Search for the cell housing the specified text and yield its (x, y) center coordinate. 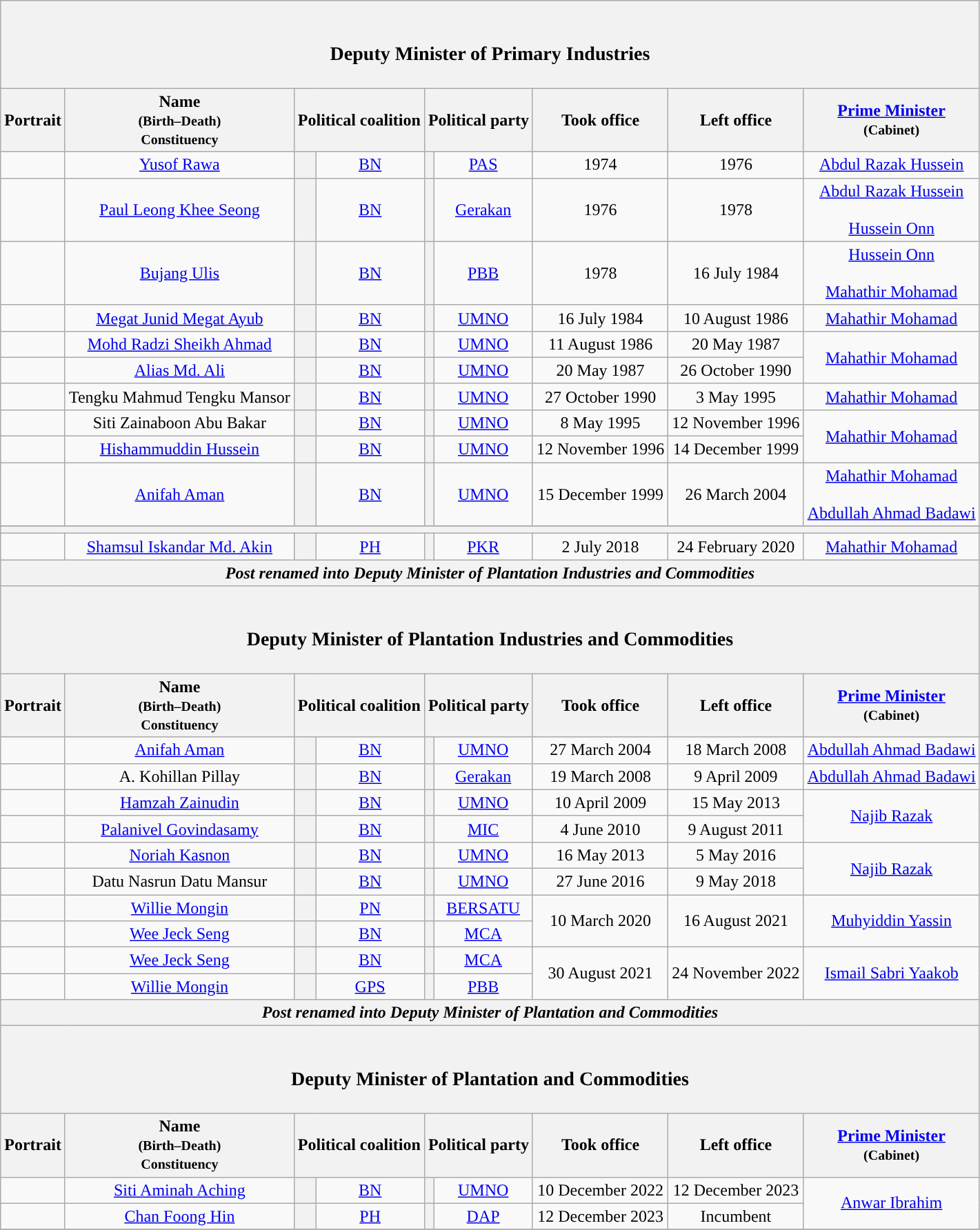
Ismail Sabri Yaakob (891, 974)
PKR (483, 547)
24 February 2020 (736, 547)
27 June 2016 (600, 881)
10 December 2022 (600, 1190)
14 December 1999 (736, 450)
Datu Nasrun Datu Mansur (179, 881)
15 December 1999 (600, 494)
Yusof Rawa (179, 165)
8 May 1995 (600, 423)
Siti Aminah Aching (179, 1190)
16 May 2013 (600, 855)
3 May 1995 (736, 396)
27 March 2004 (600, 750)
10 March 2020 (600, 921)
Abdul Razak Hussein (891, 165)
Hussein OnnMahathir Mohamad (891, 273)
Muhyiddin Yassin (891, 921)
Bujang Ulis (179, 273)
16 August 2021 (736, 921)
Post renamed into Deputy Minister of Plantation and Commodities (490, 1013)
Post renamed into Deputy Minister of Plantation Industries and Commodities (490, 573)
30 August 2021 (600, 974)
9 April 2009 (736, 776)
9 August 2011 (736, 829)
26 October 1990 (736, 370)
Hamzah Zainudin (179, 803)
Chan Foong Hin (179, 1216)
11 August 1986 (600, 344)
Tengku Mahmud Tengku Mansor (179, 396)
Alias Md. Ali (179, 370)
19 March 2008 (600, 776)
24 November 2022 (736, 974)
Mahathir MohamadAbdullah Ahmad Badawi (891, 494)
Noriah Kasnon (179, 855)
2 July 2018 (600, 547)
1974 (600, 165)
Anwar Ibrahim (891, 1203)
MIC (483, 829)
Paul Leong Khee Seong (179, 210)
PAS (483, 165)
18 March 2008 (736, 750)
Siti Zainaboon Abu Bakar (179, 423)
5 May 2016 (736, 855)
Deputy Minister of Primary Industries (490, 44)
Shamsul Iskandar Md. Akin (179, 547)
15 May 2013 (736, 803)
DAP (483, 1216)
Incumbent (736, 1216)
10 August 1986 (736, 318)
Palanivel Govindasamy (179, 829)
Mohd Radzi Sheikh Ahmad (179, 344)
GPS (370, 987)
Deputy Minister of Plantation Industries and Commodities (490, 630)
Deputy Minister of Plantation and Commodities (490, 1070)
9 May 2018 (736, 881)
Abdul Razak HusseinHussein Onn (891, 210)
Megat Junid Megat Ayub (179, 318)
BERSATU (483, 908)
A. Kohillan Pillay (179, 776)
10 April 2009 (600, 803)
Hishammuddin Hussein (179, 450)
27 October 1990 (600, 396)
PN (370, 908)
26 March 2004 (736, 494)
4 June 2010 (600, 829)
